For the text-containing cell, return its midpoint in (x, y) coordinate format. 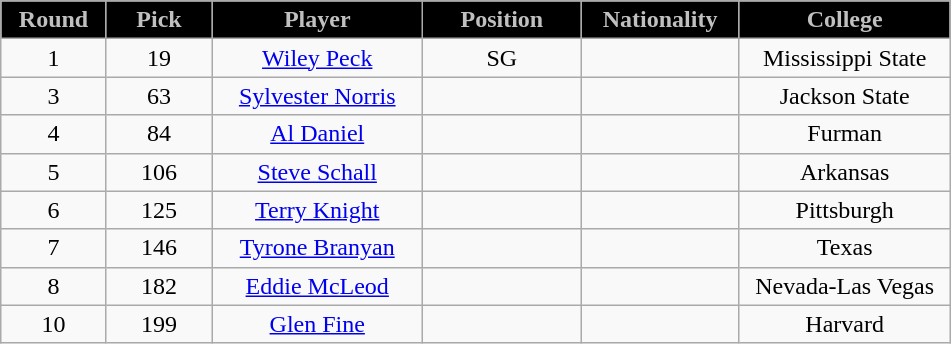
Tyrone Branyan (318, 248)
Terry Knight (318, 210)
Round (54, 20)
Texas (844, 248)
19 (158, 58)
3 (54, 96)
1 (54, 58)
Glen Fine (318, 324)
125 (158, 210)
Al Daniel (318, 134)
Arkansas (844, 172)
Position (502, 20)
6 (54, 210)
106 (158, 172)
7 (54, 248)
Eddie McLeod (318, 286)
Nevada-Las Vegas (844, 286)
84 (158, 134)
Harvard (844, 324)
College (844, 20)
146 (158, 248)
Sylvester Norris (318, 96)
Pick (158, 20)
8 (54, 286)
Furman (844, 134)
199 (158, 324)
Nationality (660, 20)
Steve Schall (318, 172)
Pittsburgh (844, 210)
Jackson State (844, 96)
10 (54, 324)
Player (318, 20)
SG (502, 58)
182 (158, 286)
5 (54, 172)
Wiley Peck (318, 58)
4 (54, 134)
63 (158, 96)
Mississippi State (844, 58)
